Determine the (x, y) coordinate at the center of the cell enclosing the given text.  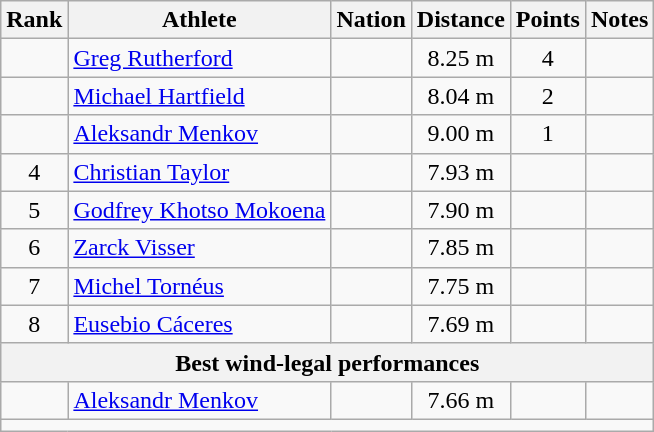
7 (34, 286)
Notes (619, 20)
7.90 m (460, 210)
Zarck Visser (200, 248)
6 (34, 248)
Greg Rutherford (200, 58)
Points (548, 20)
8.25 m (460, 58)
7.69 m (460, 324)
Michel Tornéus (200, 286)
9.00 m (460, 134)
8 (34, 324)
Godfrey Khotso Mokoena (200, 210)
7.93 m (460, 172)
5 (34, 210)
7.85 m (460, 248)
7.75 m (460, 286)
Nation (371, 20)
Distance (460, 20)
2 (548, 96)
Rank (34, 20)
8.04 m (460, 96)
Michael Hartfield (200, 96)
7.66 m (460, 400)
Eusebio Cáceres (200, 324)
Best wind-legal performances (328, 362)
Christian Taylor (200, 172)
1 (548, 134)
Athlete (200, 20)
